Detect which cell encompasses the target text, then output its [X, Y] center coordinate. 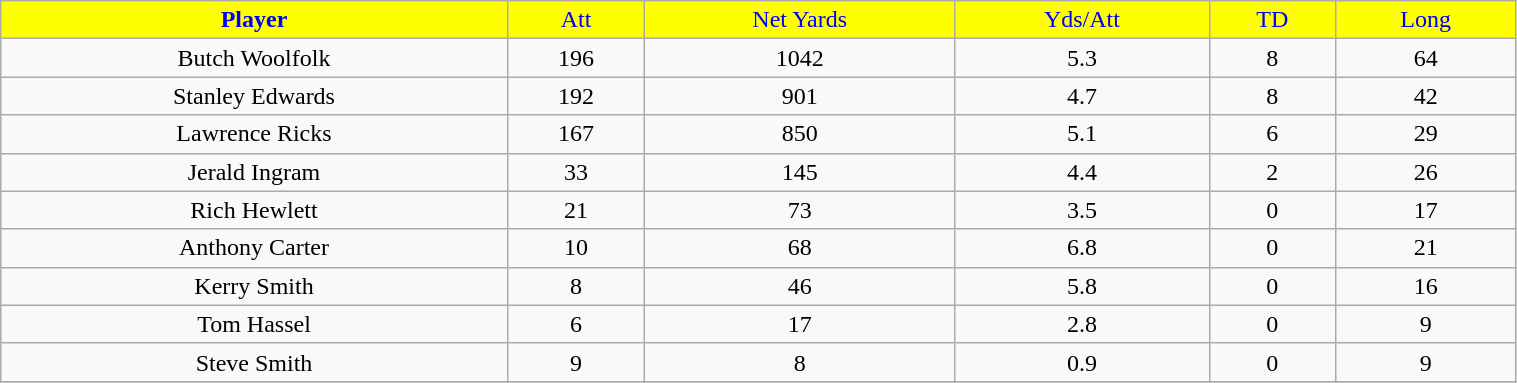
0.9 [1082, 362]
10 [576, 248]
901 [800, 96]
1042 [800, 58]
Yds/Att [1082, 20]
196 [576, 58]
4.4 [1082, 172]
29 [1426, 134]
64 [1426, 58]
Att [576, 20]
Net Yards [800, 20]
2.8 [1082, 324]
6.8 [1082, 248]
2 [1272, 172]
Stanley Edwards [254, 96]
5.8 [1082, 286]
3.5 [1082, 210]
42 [1426, 96]
Anthony Carter [254, 248]
Butch Woolfolk [254, 58]
Rich Hewlett [254, 210]
33 [576, 172]
Lawrence Ricks [254, 134]
Kerry Smith [254, 286]
73 [800, 210]
16 [1426, 286]
192 [576, 96]
Long [1426, 20]
Jerald Ingram [254, 172]
Tom Hassel [254, 324]
Player [254, 20]
Steve Smith [254, 362]
5.1 [1082, 134]
850 [800, 134]
46 [800, 286]
4.7 [1082, 96]
26 [1426, 172]
68 [800, 248]
145 [800, 172]
5.3 [1082, 58]
167 [576, 134]
TD [1272, 20]
